Output the (x, y) coordinate of the center of the cell containing the given text.  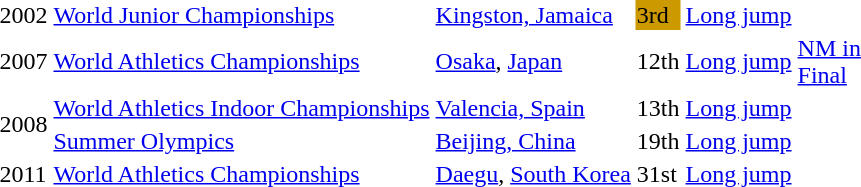
Beijing, China (533, 141)
World Athletics Championships (242, 62)
Valencia, Spain (533, 108)
13th (658, 108)
Kingston, Jamaica (533, 15)
World Athletics Indoor Championships (242, 108)
Osaka, Japan (533, 62)
19th (658, 141)
World Junior Championships (242, 15)
Summer Olympics (242, 141)
3rd (658, 15)
12th (658, 62)
